For the text-containing cell, return its midpoint in [X, Y] coordinate format. 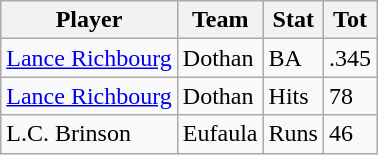
L.C. Brinson [90, 134]
Runs [293, 134]
Tot [350, 20]
Player [90, 20]
BA [293, 58]
78 [350, 96]
.345 [350, 58]
Eufaula [220, 134]
46 [350, 134]
Team [220, 20]
Hits [293, 96]
Stat [293, 20]
